From the cell containing the given text, extract its center point as [X, Y] coordinate. 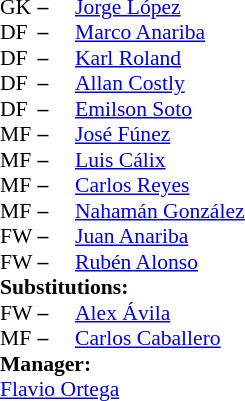
Juan Anariba [160, 237]
Substitutions: [122, 287]
Karl Roland [160, 58]
Allan Costly [160, 83]
Emilson Soto [160, 109]
Nahamán González [160, 211]
Carlos Reyes [160, 185]
Manager: [122, 364]
Alex Ávila [160, 313]
Luis Cálix [160, 160]
Rubén Alonso [160, 262]
Marco Anariba [160, 33]
José Fúnez [160, 135]
Carlos Caballero [160, 339]
